Scan for the cell matching the given text and deliver its [x, y] coordinate at center. 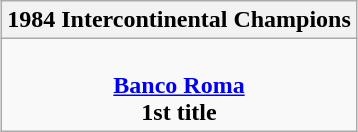
Banco Roma 1st title [180, 85]
1984 Intercontinental Champions [180, 20]
